Capture the cell that displays the provided text and extract its [x, y] central coordinate. 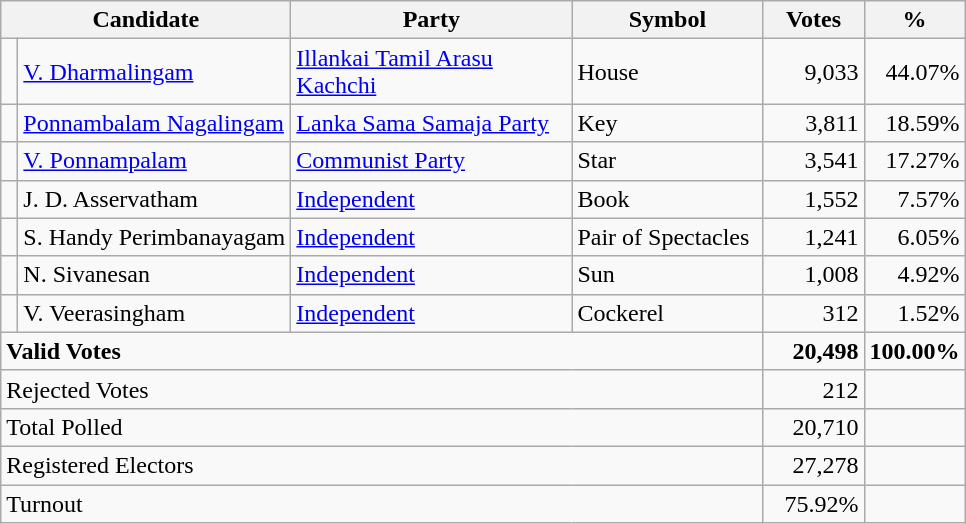
3,541 [814, 161]
N. Sivanesan [154, 275]
Lanka Sama Samaja Party [432, 123]
17.27% [914, 161]
Total Polled [382, 427]
3,811 [814, 123]
Party [432, 20]
7.57% [914, 199]
Sun [668, 275]
212 [814, 389]
Turnout [382, 503]
44.07% [914, 72]
1.52% [914, 313]
1,008 [814, 275]
27,278 [814, 465]
20,710 [814, 427]
75.92% [814, 503]
Valid Votes [382, 351]
Star [668, 161]
Votes [814, 20]
9,033 [814, 72]
Candidate [146, 20]
4.92% [914, 275]
V. Dharmalingam [154, 72]
V. Veerasingham [154, 313]
V. Ponnampalam [154, 161]
20,498 [814, 351]
S. Handy Perimbanayagam [154, 237]
Illankai Tamil Arasu Kachchi [432, 72]
House [668, 72]
Registered Electors [382, 465]
Ponnambalam Nagalingam [154, 123]
J. D. Asservatham [154, 199]
1,241 [814, 237]
312 [814, 313]
Key [668, 123]
Communist Party [432, 161]
Pair of Spectacles [668, 237]
18.59% [914, 123]
Symbol [668, 20]
100.00% [914, 351]
Book [668, 199]
% [914, 20]
1,552 [814, 199]
Cockerel [668, 313]
6.05% [914, 237]
Rejected Votes [382, 389]
